For the text-containing cell, return its midpoint in [x, y] coordinate format. 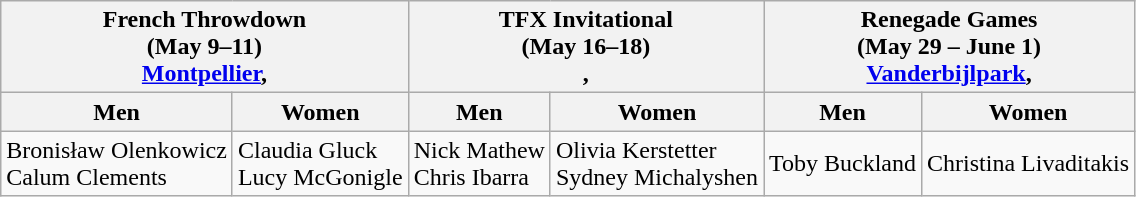
TFX Invitational(May 16–18), [586, 47]
Renegade Games(May 29 – June 1) Vanderbijlpark, [950, 47]
Bronisław Olenkowicz Calum Clements [117, 164]
Claudia Gluck Lucy McGonigle [320, 164]
Toby Buckland [843, 164]
Olivia Kerstetter Sydney Michalyshen [656, 164]
Nick Mathew Chris Ibarra [479, 164]
Christina Livaditakis [1028, 164]
French Throwdown(May 9–11)Montpellier, [204, 47]
